Return [x, y] of the center of cell containing provided text 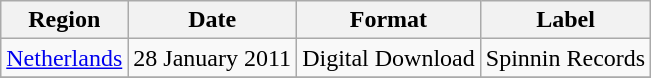
Region [64, 20]
28 January 2011 [212, 58]
Spinnin Records [565, 58]
Date [212, 20]
Format [389, 20]
Label [565, 20]
Digital Download [389, 58]
Netherlands [64, 58]
